Capture the cell that displays the provided text and extract its (X, Y) central coordinate. 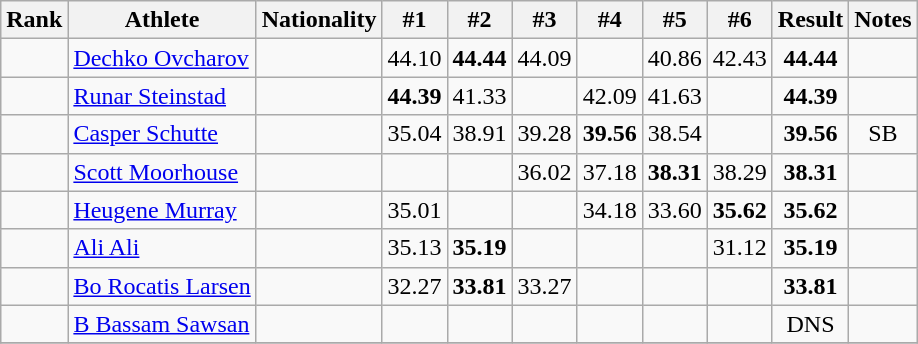
#5 (674, 20)
38.91 (480, 134)
SB (883, 134)
44.09 (544, 58)
33.27 (544, 286)
39.28 (544, 134)
35.01 (414, 210)
Dechko Ovcharov (162, 58)
DNS (810, 324)
44.10 (414, 58)
Casper Schutte (162, 134)
40.86 (674, 58)
#4 (610, 20)
38.29 (740, 172)
B Bassam Sawsan (162, 324)
38.54 (674, 134)
#3 (544, 20)
32.27 (414, 286)
37.18 (610, 172)
41.33 (480, 96)
42.09 (610, 96)
Scott Moorhouse (162, 172)
33.60 (674, 210)
#1 (414, 20)
Runar Steinstad (162, 96)
34.18 (610, 210)
35.13 (414, 248)
#6 (740, 20)
Notes (883, 20)
Athlete (162, 20)
Bo Rocatis Larsen (162, 286)
36.02 (544, 172)
42.43 (740, 58)
Result (810, 20)
41.63 (674, 96)
Heugene Murray (162, 210)
#2 (480, 20)
31.12 (740, 248)
Nationality (319, 20)
35.04 (414, 134)
Ali Ali (162, 248)
Rank (34, 20)
